Search for the cell housing the specified text and yield its [X, Y] center coordinate. 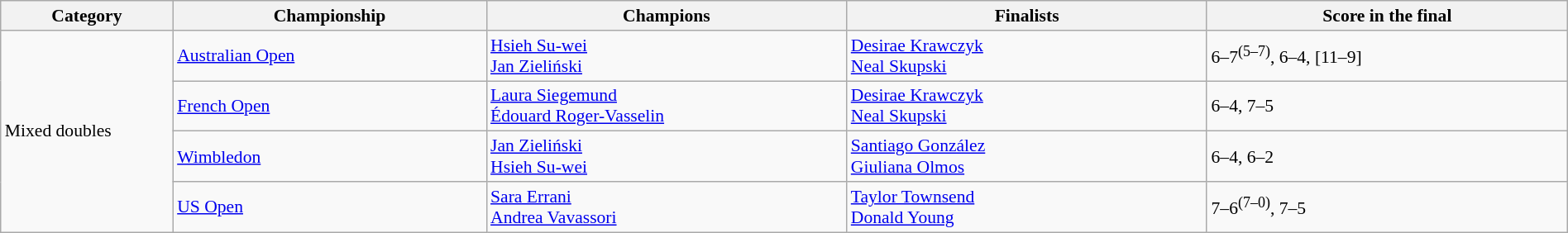
6–4, 6–2 [1387, 157]
Taylor Townsend Donald Young [1027, 207]
Mixed doubles [87, 131]
French Open [329, 106]
Sara Errani Andrea Vavassori [667, 207]
Score in the final [1387, 16]
US Open [329, 207]
6–4, 7–5 [1387, 106]
Jan Zieliński Hsieh Su-wei [667, 157]
Category [87, 16]
Finalists [1027, 16]
Champions [667, 16]
Australian Open [329, 56]
Wimbledon [329, 157]
Hsieh Su-wei Jan Zieliński [667, 56]
Championship [329, 16]
Laura Siegemund Édouard Roger-Vasselin [667, 106]
6–7(5–7), 6–4, [11–9] [1387, 56]
Santiago González Giuliana Olmos [1027, 157]
7–6(7–0), 7–5 [1387, 207]
